Capture the cell that displays the provided text and extract its (X, Y) central coordinate. 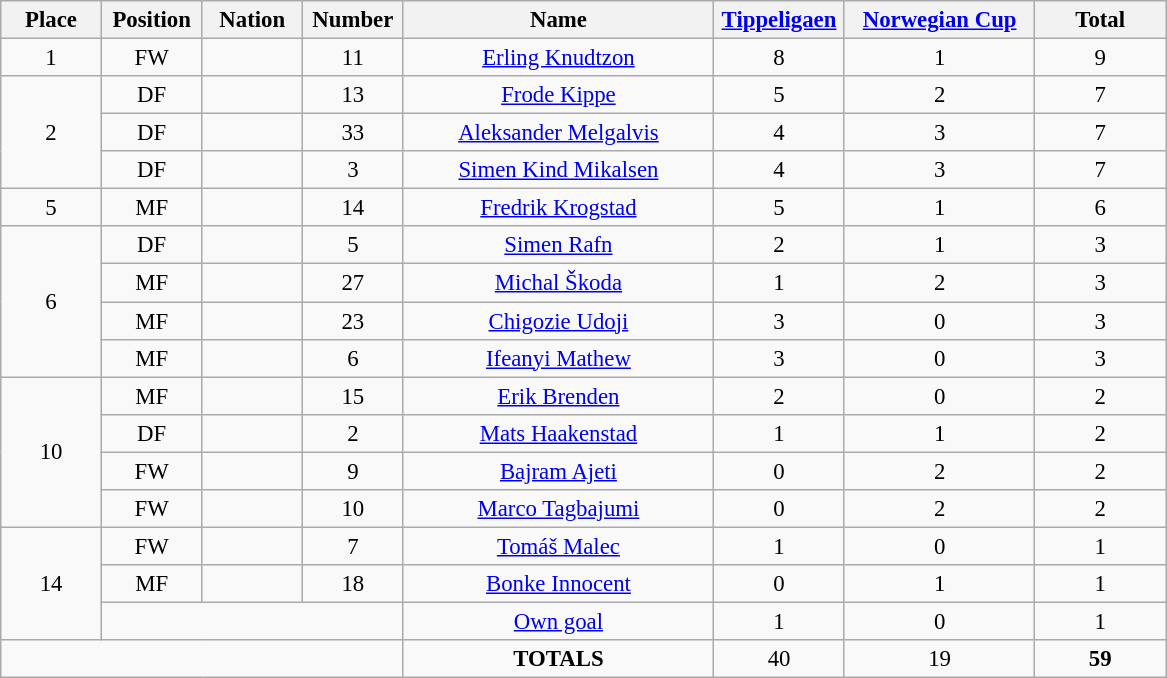
Tippeligaen (780, 20)
Ifeanyi Mathew (558, 358)
Total (1100, 20)
40 (780, 659)
8 (780, 58)
Nation (252, 20)
Erling Knudtzon (558, 58)
Chigozie Udoji (558, 321)
18 (354, 584)
Norwegian Cup (940, 20)
Position (152, 20)
Name (558, 20)
Place (52, 20)
Simen Rafn (558, 245)
Number (354, 20)
13 (354, 95)
Frode Kippe (558, 95)
59 (1100, 659)
Tomáš Malec (558, 546)
TOTALS (558, 659)
Aleksander Melgalvis (558, 133)
19 (940, 659)
33 (354, 133)
Marco Tagbajumi (558, 509)
Fredrik Krogstad (558, 208)
Michal Škoda (558, 283)
Mats Haakenstad (558, 433)
Own goal (558, 621)
11 (354, 58)
Erik Brenden (558, 396)
23 (354, 321)
Bonke Innocent (558, 584)
Simen Kind Mikalsen (558, 170)
27 (354, 283)
15 (354, 396)
Bajram Ajeti (558, 471)
